Provide the [X, Y] coordinate of the cell's center where the given text is located.  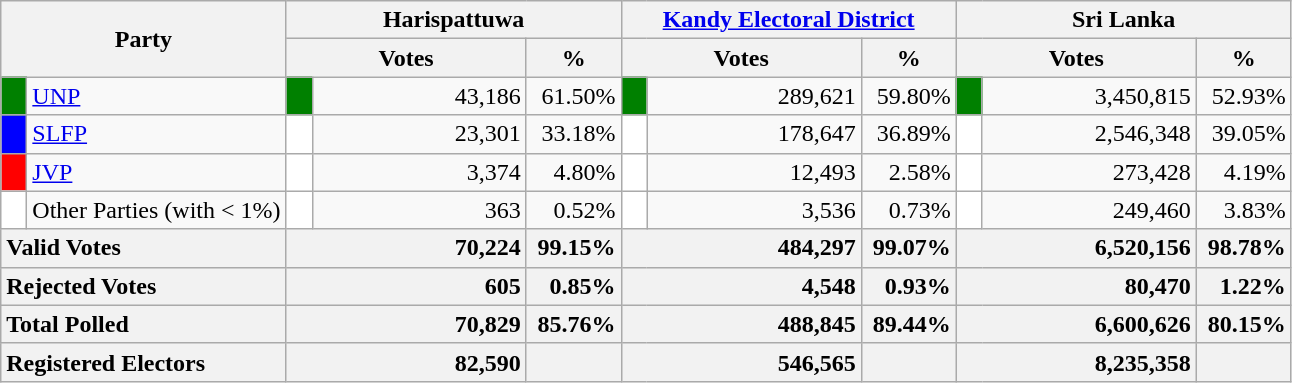
Total Polled [144, 324]
546,565 [741, 362]
1.22% [1244, 286]
99.07% [908, 248]
80.15% [1244, 324]
Harispattuwa [454, 20]
6,520,156 [1076, 248]
70,829 [406, 324]
JVP [156, 172]
0.85% [574, 286]
363 [419, 210]
4.80% [574, 172]
33.18% [574, 134]
Other Parties (with < 1%) [156, 210]
36.89% [908, 134]
2.58% [908, 172]
3,450,815 [1089, 96]
98.78% [1244, 248]
4,548 [741, 286]
3.83% [1244, 210]
43,186 [419, 96]
Rejected Votes [144, 286]
484,297 [741, 248]
273,428 [1089, 172]
Kandy Electoral District [788, 20]
99.15% [574, 248]
2,546,348 [1089, 134]
0.52% [574, 210]
89.44% [908, 324]
85.76% [574, 324]
178,647 [754, 134]
Sri Lanka [1124, 20]
80,470 [1076, 286]
0.73% [908, 210]
Party [144, 39]
3,374 [419, 172]
Registered Electors [144, 362]
59.80% [908, 96]
605 [406, 286]
82,590 [406, 362]
39.05% [1244, 134]
UNP [156, 96]
6,600,626 [1076, 324]
3,536 [754, 210]
12,493 [754, 172]
SLFP [156, 134]
4.19% [1244, 172]
8,235,358 [1076, 362]
61.50% [574, 96]
0.93% [908, 286]
23,301 [419, 134]
488,845 [741, 324]
289,621 [754, 96]
70,224 [406, 248]
249,460 [1089, 210]
Valid Votes [144, 248]
52.93% [1244, 96]
